Determine the [x, y] coordinate at the center of the cell enclosing the given text.  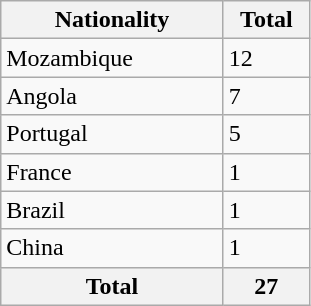
5 [266, 134]
27 [266, 286]
Nationality [112, 20]
Mozambique [112, 58]
7 [266, 96]
Portugal [112, 134]
China [112, 248]
Brazil [112, 210]
France [112, 172]
12 [266, 58]
Angola [112, 96]
